For the text-containing cell, return its midpoint in (x, y) coordinate format. 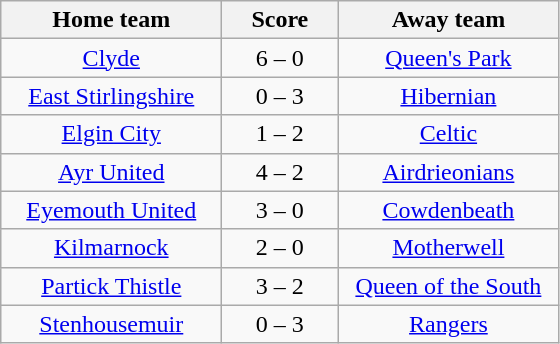
Cowdenbeath (448, 210)
2 – 0 (280, 248)
Score (280, 20)
East Stirlingshire (112, 96)
Clyde (112, 58)
Hibernian (448, 96)
Home team (112, 20)
3 – 2 (280, 286)
Stenhousemuir (112, 324)
Eyemouth United (112, 210)
4 – 2 (280, 172)
Kilmarnock (112, 248)
Elgin City (112, 134)
Partick Thistle (112, 286)
Queen's Park (448, 58)
Rangers (448, 324)
Motherwell (448, 248)
Away team (448, 20)
6 – 0 (280, 58)
3 – 0 (280, 210)
Queen of the South (448, 286)
Celtic (448, 134)
Airdrieonians (448, 172)
1 – 2 (280, 134)
Ayr United (112, 172)
